Pinpoint the cell where the given text exists, returning its [x, y] midpoint coordinate. 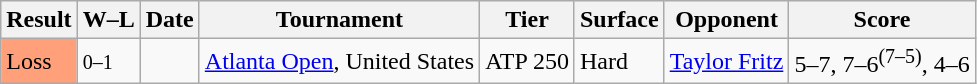
Atlanta Open, United States [339, 62]
5–7, 7–6(7–5), 4–6 [882, 62]
Date [170, 20]
Taylor Fritz [726, 62]
Opponent [726, 20]
Score [882, 20]
W–L [108, 20]
Loss [39, 62]
Result [39, 20]
Surface [619, 20]
Tier [528, 20]
ATP 250 [528, 62]
Hard [619, 62]
0–1 [108, 62]
Tournament [339, 20]
